Identify which cell holds the provided text, then report its (x, y) central coordinate. 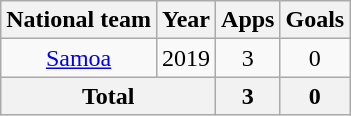
2019 (186, 58)
Total (108, 96)
National team (79, 20)
Apps (248, 20)
Goals (315, 20)
Samoa (79, 58)
Year (186, 20)
